Locate the cell with the specified text and output its [x, y] center coordinate. 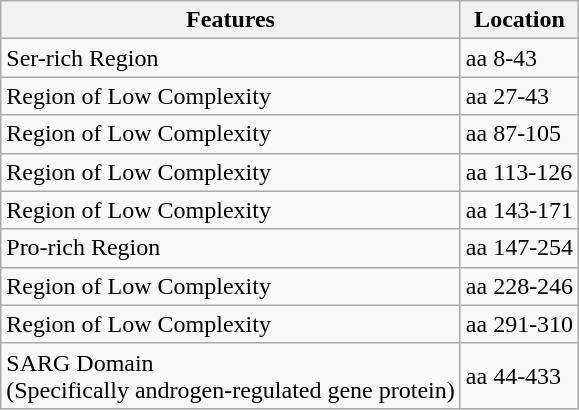
Pro-rich Region [231, 248]
Location [519, 20]
aa 147-254 [519, 248]
Ser-rich Region [231, 58]
aa 228-246 [519, 286]
aa 44-433 [519, 376]
SARG Domain(Specifically androgen-regulated gene protein) [231, 376]
aa 113-126 [519, 172]
aa 27-43 [519, 96]
aa 291-310 [519, 324]
aa 8-43 [519, 58]
aa 87-105 [519, 134]
aa 143-171 [519, 210]
Features [231, 20]
